Search for the cell housing the specified text and yield its [x, y] center coordinate. 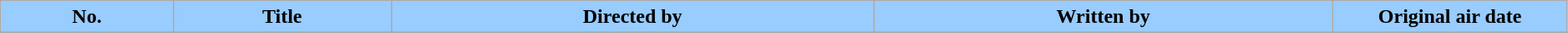
Title [282, 17]
No. [87, 17]
Original air date [1450, 17]
Written by [1103, 17]
Directed by [632, 17]
